Return the (x, y) coordinate for the center point of the cell that contains the specified text.  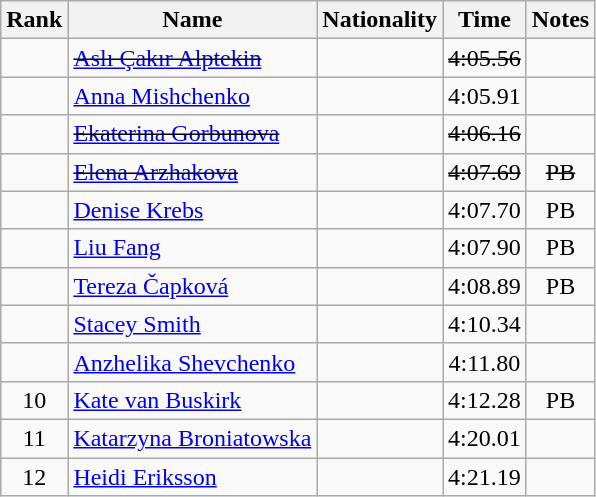
4:07.70 (485, 210)
12 (34, 477)
4:05.91 (485, 96)
Name (192, 20)
Katarzyna Broniatowska (192, 438)
Ekaterina Gorbunova (192, 134)
Heidi Eriksson (192, 477)
Notes (560, 20)
4:07.90 (485, 248)
Tereza Čapková (192, 286)
Stacey Smith (192, 324)
4:12.28 (485, 400)
Rank (34, 20)
4:06.16 (485, 134)
4:07.69 (485, 172)
4:21.19 (485, 477)
10 (34, 400)
Aslı Çakır Alptekin (192, 58)
4:11.80 (485, 362)
4:08.89 (485, 286)
Nationality (380, 20)
Liu Fang (192, 248)
Kate van Buskirk (192, 400)
Anna Mishchenko (192, 96)
4:20.01 (485, 438)
Denise Krebs (192, 210)
Time (485, 20)
4:05.56 (485, 58)
4:10.34 (485, 324)
Anzhelika Shevchenko (192, 362)
11 (34, 438)
Elena Arzhakova (192, 172)
